For the text-containing cell, return its midpoint in (X, Y) coordinate format. 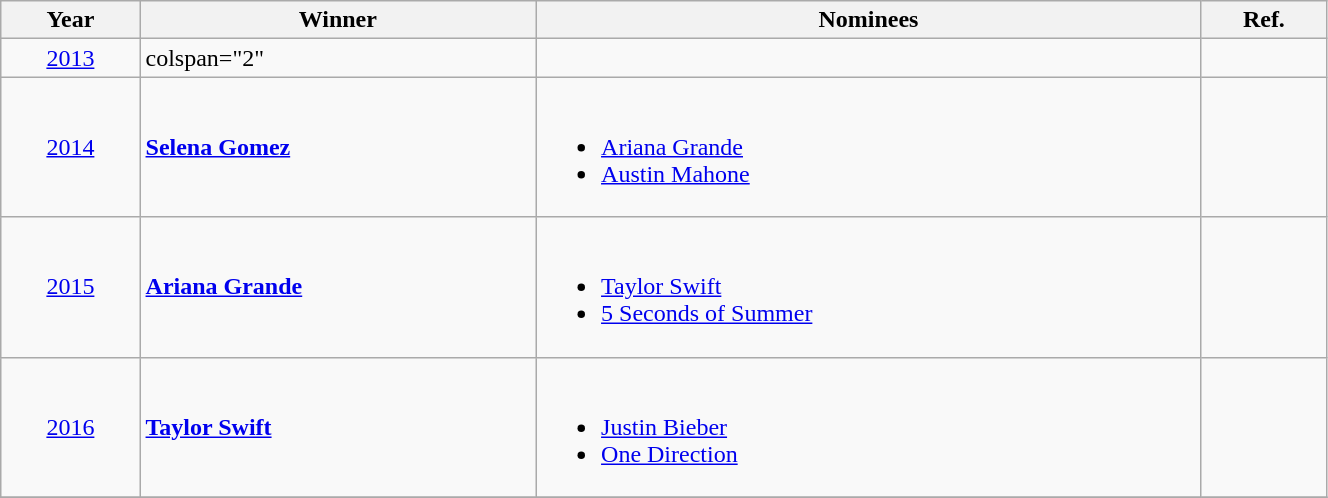
2016 (70, 427)
Taylor Swift (338, 427)
2015 (70, 287)
Winner (338, 20)
colspan="2" (338, 58)
Ariana Grande (338, 287)
2014 (70, 147)
2013 (70, 58)
Justin BieberOne Direction (869, 427)
Nominees (869, 20)
Year (70, 20)
Taylor Swift5 Seconds of Summer (869, 287)
Selena Gomez (338, 147)
Ref. (1264, 20)
Ariana GrandeAustin Mahone (869, 147)
